Extract the [X, Y] coordinate from the center of the cell holding the provided text.  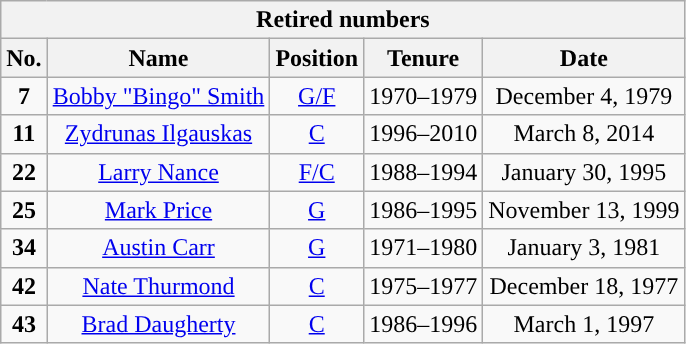
November 13, 1999 [584, 210]
Mark Price [158, 210]
1996–2010 [424, 134]
Retired numbers [343, 20]
34 [24, 248]
Nate Thurmond [158, 286]
1971–1980 [424, 248]
42 [24, 286]
Position [317, 58]
Larry Nance [158, 172]
7 [24, 96]
G/F [317, 96]
Date [584, 58]
1975–1977 [424, 286]
1986–1996 [424, 324]
1986–1995 [424, 210]
1970–1979 [424, 96]
Name [158, 58]
March 8, 2014 [584, 134]
January 3, 1981 [584, 248]
Brad Daugherty [158, 324]
December 4, 1979 [584, 96]
January 30, 1995 [584, 172]
22 [24, 172]
43 [24, 324]
11 [24, 134]
Bobby "Bingo" Smith [158, 96]
Zydrunas Ilgauskas [158, 134]
Tenure [424, 58]
1988–1994 [424, 172]
Austin Carr [158, 248]
No. [24, 58]
F/C [317, 172]
March 1, 1997 [584, 324]
25 [24, 210]
December 18, 1977 [584, 286]
